Extract the (x, y) coordinate from the center of the cell holding the provided text.  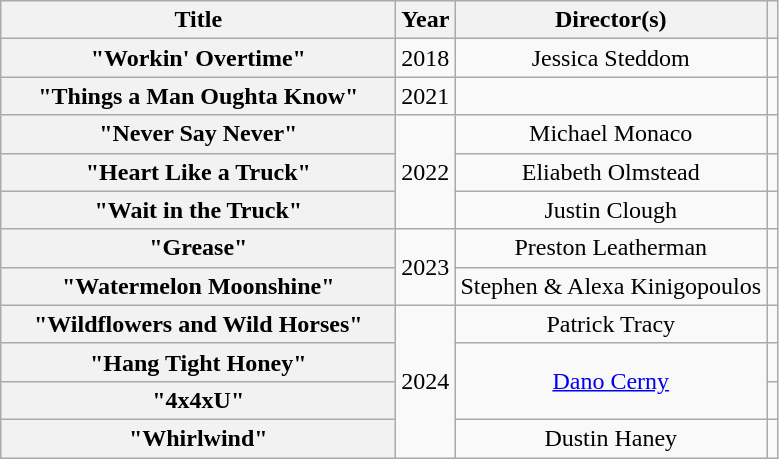
"Whirlwind" (198, 438)
"Watermelon Moonshine" (198, 286)
Dano Cerny (611, 381)
Eliabeth Olmstead (611, 172)
"Things a Man Oughta Know" (198, 96)
2022 (426, 172)
Jessica Steddom (611, 58)
"Heart Like a Truck" (198, 172)
Michael Monaco (611, 134)
2024 (426, 381)
Justin Clough (611, 210)
Preston Leatherman (611, 248)
Patrick Tracy (611, 324)
Director(s) (611, 20)
2023 (426, 267)
Title (198, 20)
Stephen & Alexa Kinigopoulos (611, 286)
"Grease" (198, 248)
2021 (426, 96)
"Wildflowers and Wild Horses" (198, 324)
"Workin' Overtime" (198, 58)
Dustin Haney (611, 438)
Year (426, 20)
"4x4xU" (198, 400)
"Wait in the Truck" (198, 210)
2018 (426, 58)
"Never Say Never" (198, 134)
"Hang Tight Honey" (198, 362)
